From the cell containing the given text, extract its center point as (x, y) coordinate. 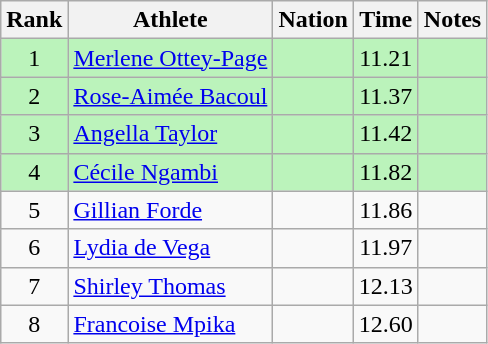
11.42 (386, 134)
Rank (34, 20)
11.82 (386, 172)
11.86 (386, 210)
2 (34, 96)
11.37 (386, 96)
Notes (452, 20)
3 (34, 134)
7 (34, 286)
12.13 (386, 286)
5 (34, 210)
11.97 (386, 248)
12.60 (386, 324)
Cécile Ngambi (170, 172)
Lydia de Vega (170, 248)
4 (34, 172)
11.21 (386, 58)
Francoise Mpika (170, 324)
Angella Taylor (170, 134)
Time (386, 20)
Rose-Aimée Bacoul (170, 96)
1 (34, 58)
Merlene Ottey-Page (170, 58)
8 (34, 324)
6 (34, 248)
Nation (313, 20)
Shirley Thomas (170, 286)
Athlete (170, 20)
Gillian Forde (170, 210)
